Pinpoint the cell where the given text exists, returning its [X, Y] midpoint coordinate. 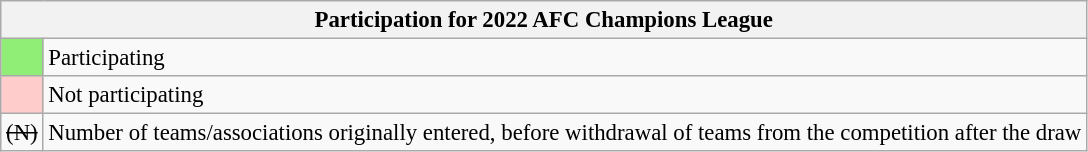
Participating [565, 58]
Participation for 2022 AFC Champions League [544, 20]
Not participating [565, 95]
(N) [22, 133]
Number of teams/associations originally entered, before withdrawal of teams from the competition after the draw [565, 133]
